Return the (x, y) coordinate for the center point of the cell that contains the specified text.  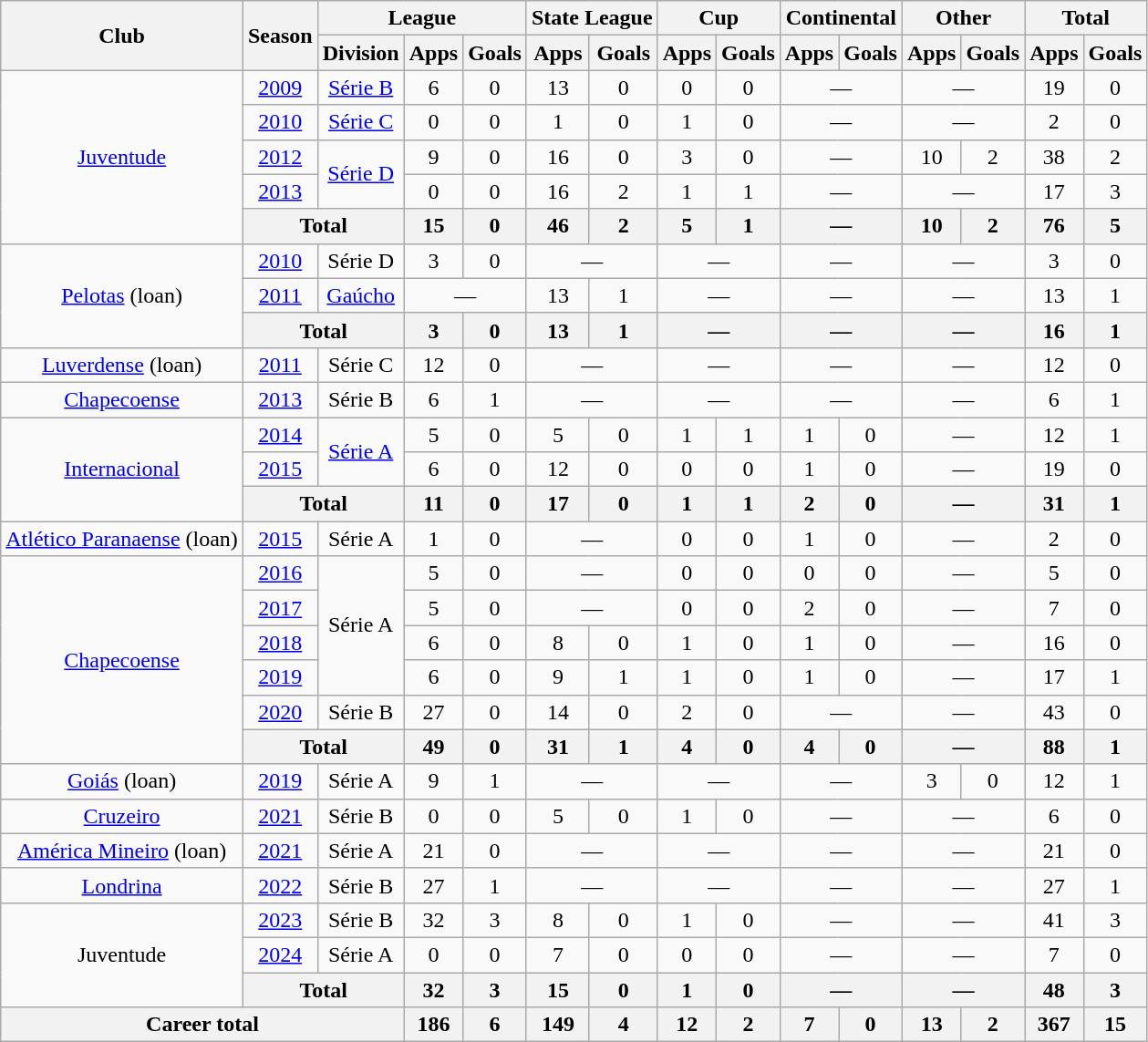
367 (1054, 1025)
43 (1054, 712)
14 (558, 712)
149 (558, 1025)
Gaúcho (361, 295)
2022 (280, 885)
Cup (719, 18)
2014 (280, 435)
Division (361, 53)
2016 (280, 573)
Goiás (loan) (122, 781)
41 (1054, 920)
Club (122, 36)
League (421, 18)
49 (433, 747)
46 (558, 226)
2017 (280, 608)
Pelotas (loan) (122, 295)
38 (1054, 157)
Cruzeiro (122, 816)
2024 (280, 954)
88 (1054, 747)
América Mineiro (loan) (122, 851)
Continental (841, 18)
2009 (280, 88)
Internacional (122, 469)
Other (963, 18)
2012 (280, 157)
2020 (280, 712)
76 (1054, 226)
State League (592, 18)
Career total (202, 1025)
Season (280, 36)
11 (433, 504)
Luverdense (loan) (122, 365)
2018 (280, 643)
2023 (280, 920)
Londrina (122, 885)
48 (1054, 989)
186 (433, 1025)
Atlético Paranaense (loan) (122, 539)
